Return [X, Y] of the center of cell containing provided text 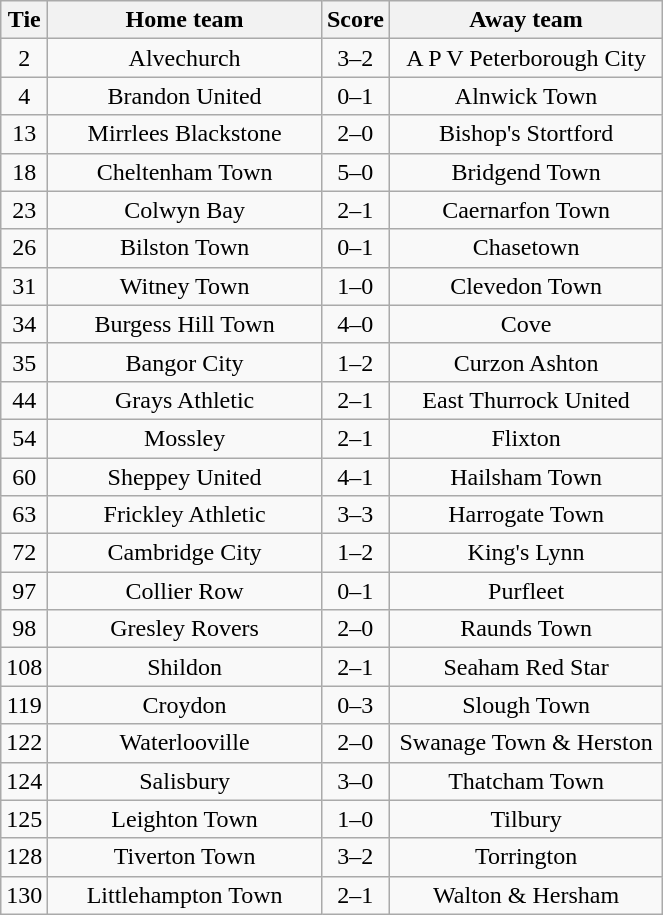
Mirrlees Blackstone [185, 134]
Brandon United [185, 96]
124 [24, 781]
2 [24, 58]
Walton & Hersham [526, 895]
Away team [526, 20]
35 [24, 362]
Tie [24, 20]
Bilston Town [185, 248]
Torrington [526, 857]
Mossley [185, 438]
Home team [185, 20]
Hailsham Town [526, 477]
122 [24, 743]
4–1 [355, 477]
King's Lynn [526, 553]
Clevedon Town [526, 286]
Alnwick Town [526, 96]
3–3 [355, 515]
26 [24, 248]
Purfleet [526, 591]
Alvechurch [185, 58]
Sheppey United [185, 477]
54 [24, 438]
Bridgend Town [526, 172]
Leighton Town [185, 819]
Score [355, 20]
13 [24, 134]
Gresley Rovers [185, 629]
East Thurrock United [526, 400]
Curzon Ashton [526, 362]
44 [24, 400]
34 [24, 324]
63 [24, 515]
Cheltenham Town [185, 172]
5–0 [355, 172]
Thatcham Town [526, 781]
0–3 [355, 705]
Harrogate Town [526, 515]
Cove [526, 324]
Chasetown [526, 248]
3–0 [355, 781]
Shildon [185, 667]
Waterlooville [185, 743]
Witney Town [185, 286]
Tilbury [526, 819]
Flixton [526, 438]
A P V Peterborough City [526, 58]
108 [24, 667]
Bishop's Stortford [526, 134]
Cambridge City [185, 553]
119 [24, 705]
4 [24, 96]
Caernarfon Town [526, 210]
4–0 [355, 324]
Croydon [185, 705]
97 [24, 591]
130 [24, 895]
Swanage Town & Herston [526, 743]
Slough Town [526, 705]
98 [24, 629]
60 [24, 477]
125 [24, 819]
Raunds Town [526, 629]
128 [24, 857]
18 [24, 172]
Tiverton Town [185, 857]
Salisbury [185, 781]
Collier Row [185, 591]
Burgess Hill Town [185, 324]
72 [24, 553]
Frickley Athletic [185, 515]
Seaham Red Star [526, 667]
Bangor City [185, 362]
Littlehampton Town [185, 895]
31 [24, 286]
Grays Athletic [185, 400]
Colwyn Bay [185, 210]
23 [24, 210]
